For the text-containing cell, return its midpoint in (X, Y) coordinate format. 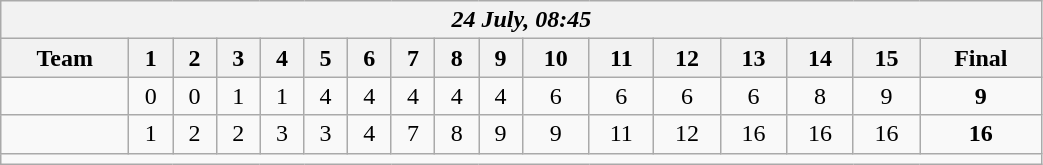
Team (65, 58)
13 (753, 58)
5 (326, 58)
Final (981, 58)
15 (886, 58)
14 (820, 58)
24 July, 08:45 (522, 20)
10 (555, 58)
